Capture the cell that displays the provided text and extract its [x, y] central coordinate. 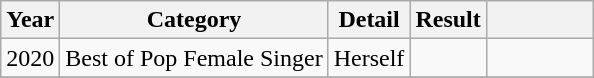
Result [448, 20]
Category [194, 20]
2020 [30, 58]
Best of Pop Female Singer [194, 58]
Detail [369, 20]
Year [30, 20]
Herself [369, 58]
